From the cell containing the given text, extract its center point as (X, Y) coordinate. 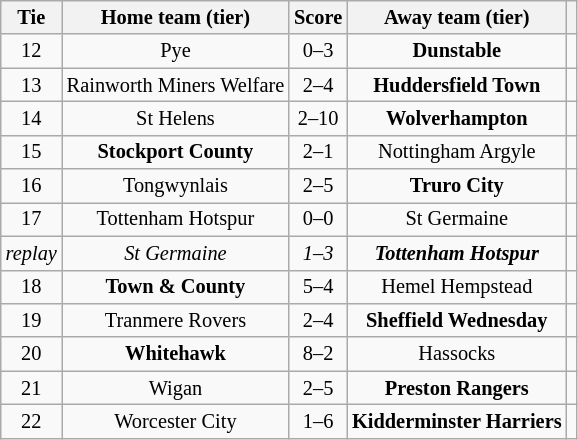
2–10 (318, 118)
replay (32, 253)
1–3 (318, 253)
Nottingham Argyle (456, 152)
Whitehawk (176, 354)
Hemel Hempstead (456, 287)
Wolverhampton (456, 118)
2–1 (318, 152)
0–0 (318, 219)
12 (32, 51)
Tranmere Rovers (176, 320)
5–4 (318, 287)
Pye (176, 51)
18 (32, 287)
Away team (tier) (456, 17)
Rainworth Miners Welfare (176, 85)
Stockport County (176, 152)
0–3 (318, 51)
8–2 (318, 354)
Hassocks (456, 354)
15 (32, 152)
Tongwynlais (176, 186)
14 (32, 118)
Wigan (176, 388)
17 (32, 219)
21 (32, 388)
20 (32, 354)
Truro City (456, 186)
Huddersfield Town (456, 85)
Score (318, 17)
1–6 (318, 421)
Preston Rangers (456, 388)
Kidderminster Harriers (456, 421)
16 (32, 186)
Sheffield Wednesday (456, 320)
St Helens (176, 118)
Worcester City (176, 421)
19 (32, 320)
Home team (tier) (176, 17)
13 (32, 85)
Tie (32, 17)
Town & County (176, 287)
Dunstable (456, 51)
22 (32, 421)
